Pinpoint the cell where the given text exists, returning its (X, Y) midpoint coordinate. 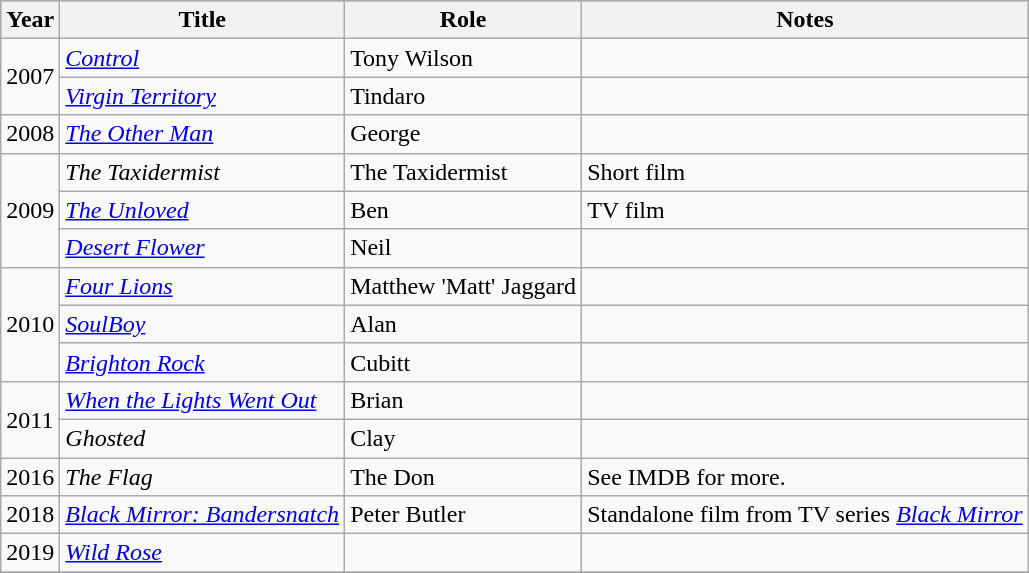
2008 (30, 134)
Role (464, 20)
Matthew 'Matt' Jaggard (464, 286)
2018 (30, 515)
Short film (806, 172)
Title (202, 20)
Brighton Rock (202, 362)
Neil (464, 248)
When the Lights Went Out (202, 400)
Cubitt (464, 362)
The Flag (202, 477)
2019 (30, 553)
Desert Flower (202, 248)
Black Mirror: Bandersnatch (202, 515)
Ben (464, 210)
Standalone film from TV series Black Mirror (806, 515)
See IMDB for more. (806, 477)
The Don (464, 477)
TV film (806, 210)
2016 (30, 477)
Virgin Territory (202, 96)
Notes (806, 20)
Brian (464, 400)
The Unloved (202, 210)
The Other Man (202, 134)
Alan (464, 324)
Wild Rose (202, 553)
Tony Wilson (464, 58)
SoulBoy (202, 324)
Year (30, 20)
Tindaro (464, 96)
George (464, 134)
Clay (464, 438)
Peter Butler (464, 515)
2010 (30, 324)
2009 (30, 210)
2007 (30, 77)
Control (202, 58)
Four Lions (202, 286)
2011 (30, 419)
Ghosted (202, 438)
